Search for the cell housing the specified text and yield its [X, Y] center coordinate. 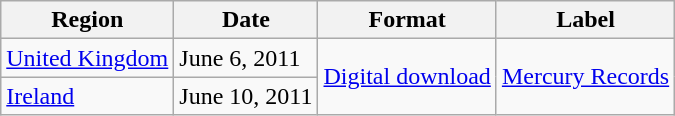
Date [246, 20]
Digital download [407, 77]
United Kingdom [88, 58]
Region [88, 20]
June 10, 2011 [246, 96]
Mercury Records [585, 77]
June 6, 2011 [246, 58]
Ireland [88, 96]
Label [585, 20]
Format [407, 20]
